Locate the cell with the specified text and output its (X, Y) center coordinate. 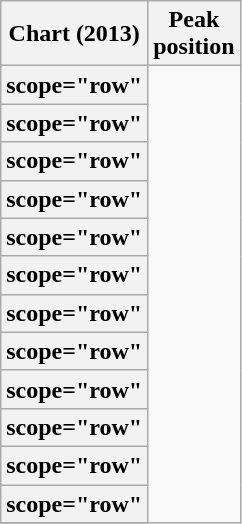
Peakposition (194, 34)
Chart (2013) (74, 34)
